Detect which cell encompasses the target text, then output its [X, Y] center coordinate. 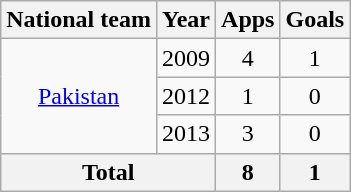
Year [186, 20]
2013 [186, 134]
2012 [186, 96]
2009 [186, 58]
4 [248, 58]
Apps [248, 20]
Pakistan [79, 96]
Total [108, 172]
3 [248, 134]
8 [248, 172]
Goals [315, 20]
National team [79, 20]
